Return the (X, Y) coordinate for the center point of the cell that contains the specified text.  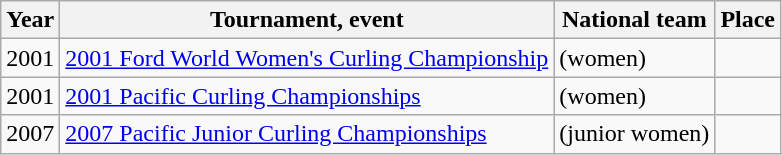
2001 Pacific Curling Championships (307, 96)
2007 Pacific Junior Curling Championships (307, 134)
2007 (30, 134)
(junior women) (634, 134)
Tournament, event (307, 20)
Place (748, 20)
National team (634, 20)
2001 Ford World Women's Curling Championship (307, 58)
Year (30, 20)
